Return the [X, Y] coordinate for the center point of the cell that contains the specified text.  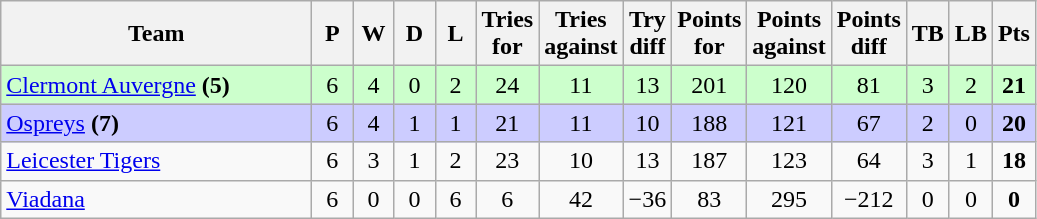
Try diff [648, 34]
120 [789, 85]
83 [710, 199]
Tries for [508, 34]
−212 [868, 199]
L [456, 34]
Viadana [156, 199]
W [374, 34]
Points for [710, 34]
188 [710, 123]
Ospreys (7) [156, 123]
Points against [789, 34]
23 [508, 161]
LB [970, 34]
Points diff [868, 34]
Tries against [581, 34]
Leicester Tigers [156, 161]
Team [156, 34]
Pts [1014, 34]
121 [789, 123]
TB [928, 34]
24 [508, 85]
295 [789, 199]
18 [1014, 161]
123 [789, 161]
201 [710, 85]
Clermont Auvergne (5) [156, 85]
P [332, 34]
67 [868, 123]
81 [868, 85]
187 [710, 161]
64 [868, 161]
42 [581, 199]
−36 [648, 199]
20 [1014, 123]
D [414, 34]
